Capture the cell that displays the provided text and extract its (x, y) central coordinate. 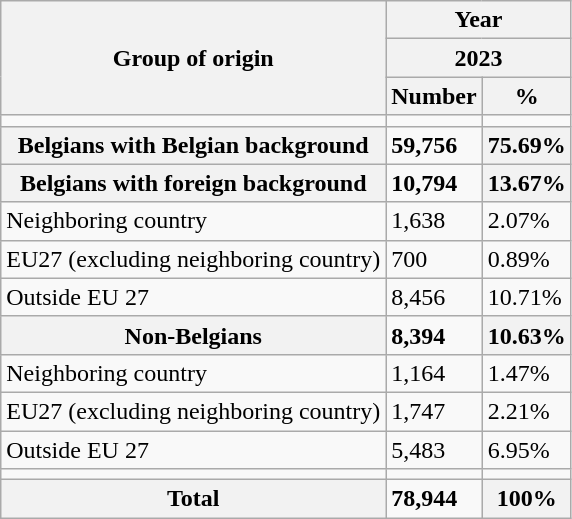
1.47% (526, 373)
2023 (478, 58)
Belgians with foreign background (194, 183)
8,394 (434, 335)
59,756 (434, 145)
10,794 (434, 183)
Total (194, 499)
Non-Belgians (194, 335)
Number (434, 96)
10.71% (526, 297)
6.95% (526, 449)
Year (478, 20)
100% (526, 499)
5,483 (434, 449)
700 (434, 259)
8,456 (434, 297)
78,944 (434, 499)
1,638 (434, 221)
10.63% (526, 335)
Belgians with Belgian background (194, 145)
13.67% (526, 183)
1,164 (434, 373)
Group of origin (194, 58)
2.07% (526, 221)
% (526, 96)
2.21% (526, 411)
75.69% (526, 145)
1,747 (434, 411)
0.89% (526, 259)
